Pinpoint the cell where the given text exists, returning its [x, y] midpoint coordinate. 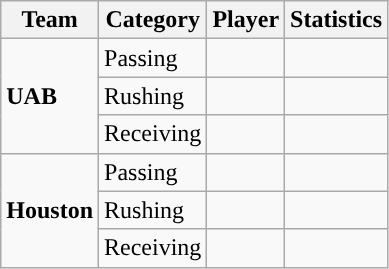
Team [50, 20]
Player [246, 20]
UAB [50, 96]
Statistics [336, 20]
Houston [50, 210]
Category [153, 20]
